Return the (X, Y) coordinate for the center point of the cell that contains the specified text.  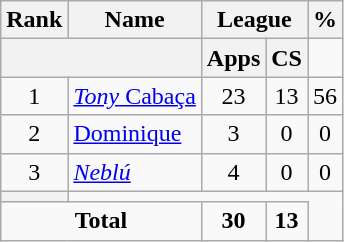
2 (34, 134)
Rank (34, 20)
Neblú (134, 172)
4 (233, 172)
Tony Cabaça (134, 96)
League (254, 20)
Apps (233, 58)
23 (233, 96)
Name (134, 20)
1 (34, 96)
% (326, 20)
CS (287, 58)
30 (233, 221)
Total (102, 221)
56 (326, 96)
Dominique (134, 134)
